Search for the cell housing the specified text and yield its [X, Y] center coordinate. 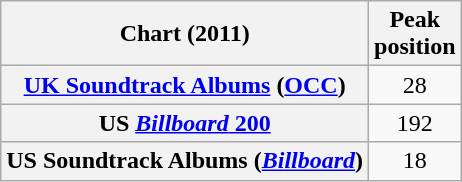
18 [415, 161]
US Billboard 200 [185, 123]
192 [415, 123]
US Soundtrack Albums (Billboard) [185, 161]
Chart (2011) [185, 34]
UK Soundtrack Albums (OCC) [185, 85]
Peakposition [415, 34]
28 [415, 85]
